Output the [x, y] coordinate of the center of the cell containing the given text.  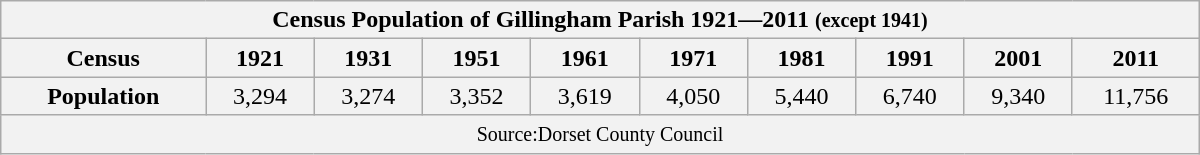
Population [104, 96]
1991 [910, 58]
1921 [260, 58]
2011 [1136, 58]
3,619 [585, 96]
1971 [693, 58]
9,340 [1018, 96]
11,756 [1136, 96]
3,352 [476, 96]
3,294 [260, 96]
2001 [1018, 58]
5,440 [801, 96]
6,740 [910, 96]
1961 [585, 58]
3,274 [368, 96]
1951 [476, 58]
Census [104, 58]
1981 [801, 58]
1931 [368, 58]
Source:Dorset County Council [600, 134]
4,050 [693, 96]
Census Population of Gillingham Parish 1921—2011 (except 1941) [600, 20]
